Return (x, y) of the center of cell containing provided text 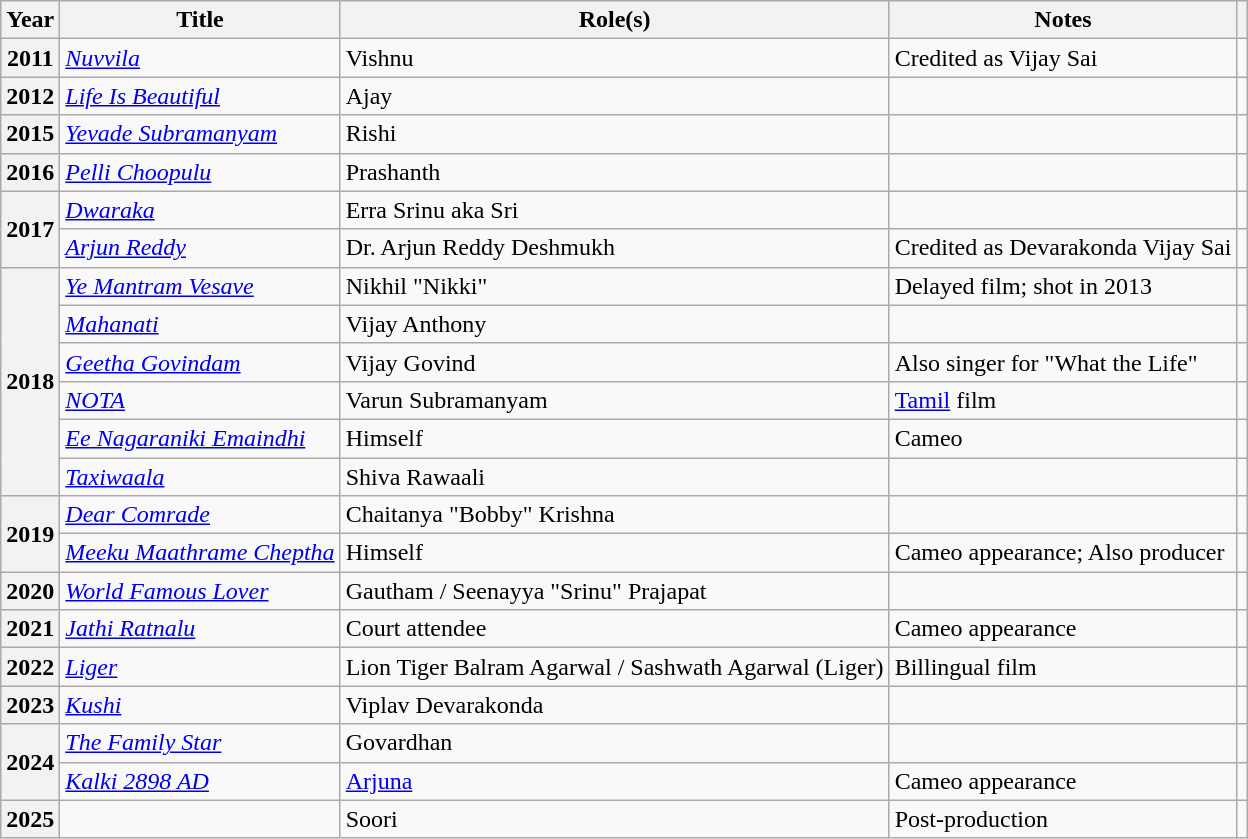
2017 (30, 229)
Notes (1063, 20)
2021 (30, 629)
Kalki 2898 AD (200, 781)
Billingual film (1063, 667)
2023 (30, 705)
Govardhan (614, 743)
Credited as Vijay Sai (1063, 58)
Geetha Govindam (200, 362)
2024 (30, 762)
2018 (30, 381)
Nikhil "Nikki" (614, 286)
Dwaraka (200, 210)
Role(s) (614, 20)
Tamil film (1063, 400)
Ajay (614, 96)
Dear Comrade (200, 515)
2025 (30, 819)
Viplav Devarakonda (614, 705)
Chaitanya "Bobby" Krishna (614, 515)
Year (30, 20)
Taxiwaala (200, 477)
Varun Subramanyam (614, 400)
Cameo (1063, 438)
Arjuna (614, 781)
The Family Star (200, 743)
Delayed film; shot in 2013 (1063, 286)
Gautham / Seenayya "Srinu" Prajapat (614, 591)
Also singer for "What the Life" (1063, 362)
Vijay Anthony (614, 324)
Meeku Maathrame Cheptha (200, 553)
2015 (30, 134)
Vishnu (614, 58)
Yevade Subramanyam (200, 134)
Credited as Devarakonda Vijay Sai (1063, 248)
Jathi Ratnalu (200, 629)
Shiva Rawaali (614, 477)
Lion Tiger Balram Agarwal / Sashwath Agarwal (Liger) (614, 667)
2020 (30, 591)
Post-production (1063, 819)
Title (200, 20)
Prashanth (614, 172)
Dr. Arjun Reddy Deshmukh (614, 248)
Rishi (614, 134)
Cameo appearance; Also producer (1063, 553)
Liger (200, 667)
2016 (30, 172)
Kushi (200, 705)
Ee Nagaraniki Emaindhi (200, 438)
2019 (30, 534)
Soori (614, 819)
2012 (30, 96)
Arjun Reddy (200, 248)
Court attendee (614, 629)
2022 (30, 667)
Vijay Govind (614, 362)
World Famous Lover (200, 591)
Ye Mantram Vesave (200, 286)
NOTA (200, 400)
Mahanati (200, 324)
Nuvvila (200, 58)
Erra Srinu aka Sri (614, 210)
Life Is Beautiful (200, 96)
Pelli Choopulu (200, 172)
2011 (30, 58)
